Scan for the cell matching the given text and deliver its (x, y) coordinate at center. 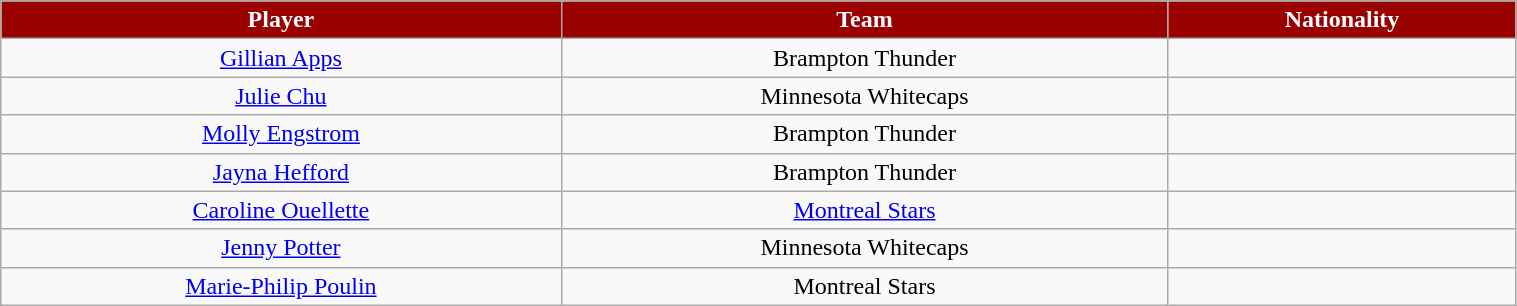
Caroline Ouellette (281, 210)
Jayna Hefford (281, 172)
Marie-Philip Poulin (281, 286)
Gillian Apps (281, 58)
Nationality (1342, 20)
Player (281, 20)
Julie Chu (281, 96)
Jenny Potter (281, 248)
Team (864, 20)
Molly Engstrom (281, 134)
